Capture the cell that displays the provided text and extract its (x, y) central coordinate. 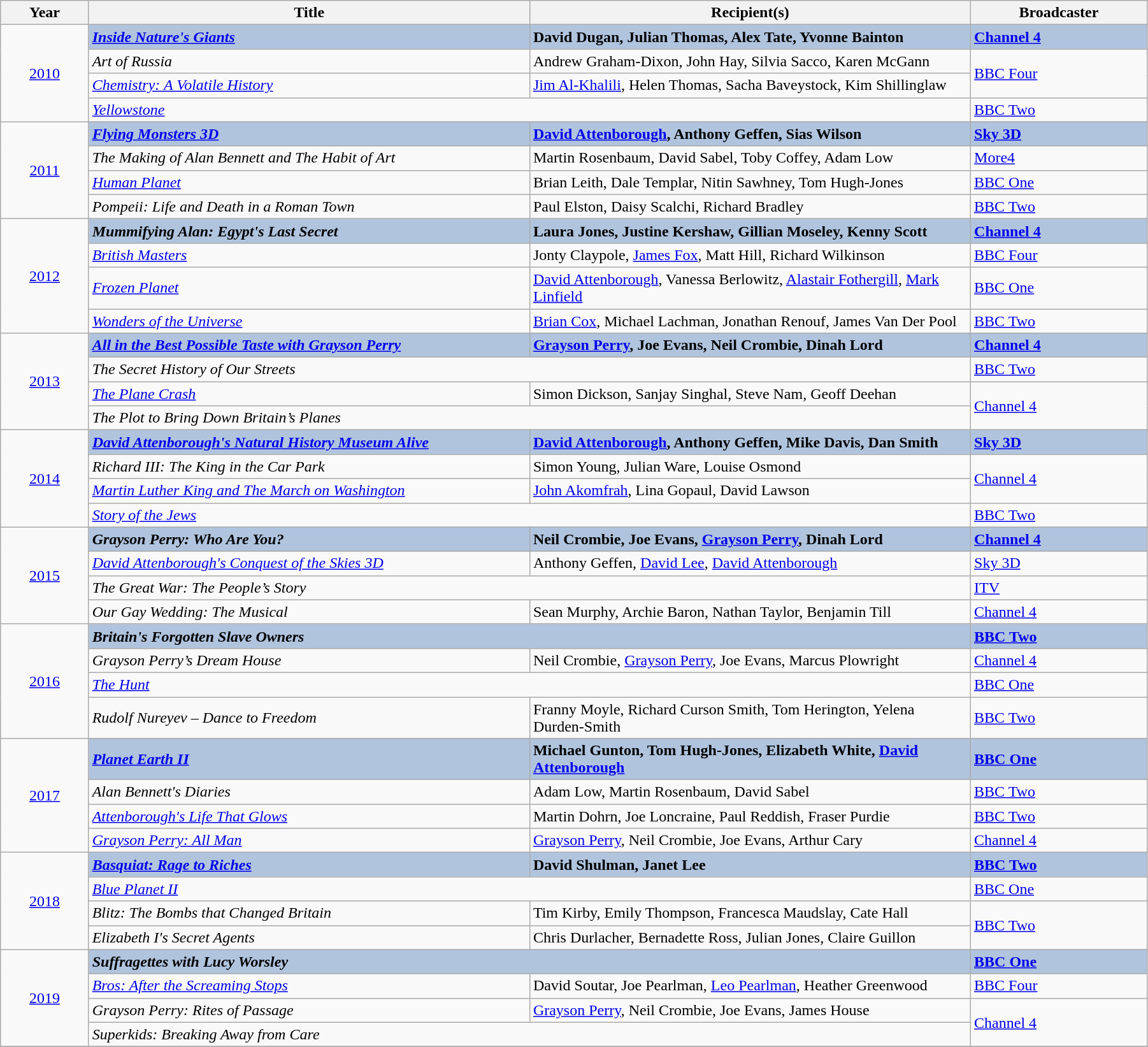
More4 (1059, 158)
2014 (45, 479)
2013 (45, 382)
2017 (45, 795)
ITV (1059, 588)
The Making of Alan Bennett and The Habit of Art (309, 158)
David Attenborough, Anthony Geffen, Sias Wilson (750, 134)
2012 (45, 275)
2010 (45, 73)
Blitz: The Bombs that Changed Britain (309, 913)
Sean Murphy, Archie Baron, Nathan Taylor, Benjamin Till (750, 612)
Basquiat: Rage to Riches (309, 865)
Andrew Graham-Dixon, John Hay, Silvia Sacco, Karen McGann (750, 61)
Michael Gunton, Tom Hugh-Jones, Elizabeth White, David Attenborough (750, 760)
David Shulman, Janet Lee (750, 865)
Art of Russia (309, 61)
Chris Durlacher, Bernadette Ross, Julian Jones, Claire Guillon (750, 937)
Martin Dohrn, Joe Loncraine, Paul Reddish, Fraser Purdie (750, 816)
Tim Kirby, Emily Thompson, Francesca Maudslay, Cate Hall (750, 913)
Attenborough's Life That Glows (309, 816)
David Attenborough's Natural History Museum Alive (309, 442)
The Great War: The People’s Story (529, 588)
Mummifying Alan: Egypt's Last Secret (309, 231)
David Soutar, Joe Pearlman, Leo Pearlman, Heather Greenwood (750, 986)
Story of the Jews (529, 515)
Jonty Claypole, James Fox, Matt Hill, Richard Wilkinson (750, 255)
Martin Luther King and The March on Washington (309, 491)
Brian Leith, Dale Templar, Nitin Sawhney, Tom Hugh-Jones (750, 182)
Brian Cox, Michael Lachman, Jonathan Renouf, James Van Der Pool (750, 321)
Title (309, 13)
Grayson Perry, Joe Evans, Neil Crombie, Dinah Lord (750, 345)
Recipient(s) (750, 13)
British Masters (309, 255)
Rudolf Nureyev – Dance to Freedom (309, 718)
Year (45, 13)
Bros: After the Screaming Stops (309, 986)
The Secret History of Our Streets (529, 370)
Grayson Perry: Who Are You? (309, 539)
Yellowstone (529, 110)
Grayson Perry: All Man (309, 841)
Laura Jones, Justine Kershaw, Gillian Moseley, Kenny Scott (750, 231)
Human Planet (309, 182)
Our Gay Wedding: The Musical (309, 612)
David Attenborough, Vanessa Berlowitz, Alastair Fothergill, Mark Linfield (750, 288)
Martin Rosenbaum, David Sabel, Toby Coffey, Adam Low (750, 158)
Frozen Planet (309, 288)
David Dugan, Julian Thomas, Alex Tate, Yvonne Bainton (750, 37)
Richard III: The King in the Car Park (309, 466)
Simon Dickson, Sanjay Singhal, Steve Nam, Geoff Deehan (750, 394)
Wonders of the Universe (309, 321)
The Hunt (529, 684)
Grayson Perry’s Dream House (309, 660)
Chemistry: A Volatile History (309, 85)
Superkids: Breaking Away from Care (529, 1034)
Britain's Forgotten Slave Owners (529, 636)
Elizabeth I's Secret Agents (309, 937)
Franny Moyle, Richard Curson Smith, Tom Herington, Yelena Durden-Smith (750, 718)
Simon Young, Julian Ware, Louise Osmond (750, 466)
Paul Elston, Daisy Scalchi, Richard Bradley (750, 206)
Inside Nature's Giants (309, 37)
All in the Best Possible Taste with Grayson Perry (309, 345)
2016 (45, 681)
2015 (45, 575)
The Plane Crash (309, 394)
Flying Monsters 3D (309, 134)
David Attenborough, Anthony Geffen, Mike Davis, Dan Smith (750, 442)
Anthony Geffen, David Lee, David Attenborough (750, 563)
Grayson Perry, Neil Crombie, Joe Evans, James House (750, 1010)
Adam Low, Martin Rosenbaum, David Sabel (750, 792)
Jim Al-Khalili, Helen Thomas, Sacha Baveystock, Kim Shillinglaw (750, 85)
Grayson Perry: Rites of Passage (309, 1010)
Suffragettes with Lucy Worsley (529, 962)
Alan Bennett's Diaries (309, 792)
2019 (45, 998)
Planet Earth II (309, 760)
Neil Crombie, Grayson Perry, Joe Evans, Marcus Plowright (750, 660)
Pompeii: Life and Death in a Roman Town (309, 206)
David Attenborough's Conquest of the Skies 3D (309, 563)
Grayson Perry, Neil Crombie, Joe Evans, Arthur Cary (750, 841)
Broadcaster (1059, 13)
2011 (45, 170)
John Akomfrah, Lina Gopaul, David Lawson (750, 491)
The Plot to Bring Down Britain’s Planes (529, 418)
Blue Planet II (529, 889)
2018 (45, 901)
Neil Crombie, Joe Evans, Grayson Perry, Dinah Lord (750, 539)
